Return the [x, y] coordinate for the center point of the cell that contains the specified text.  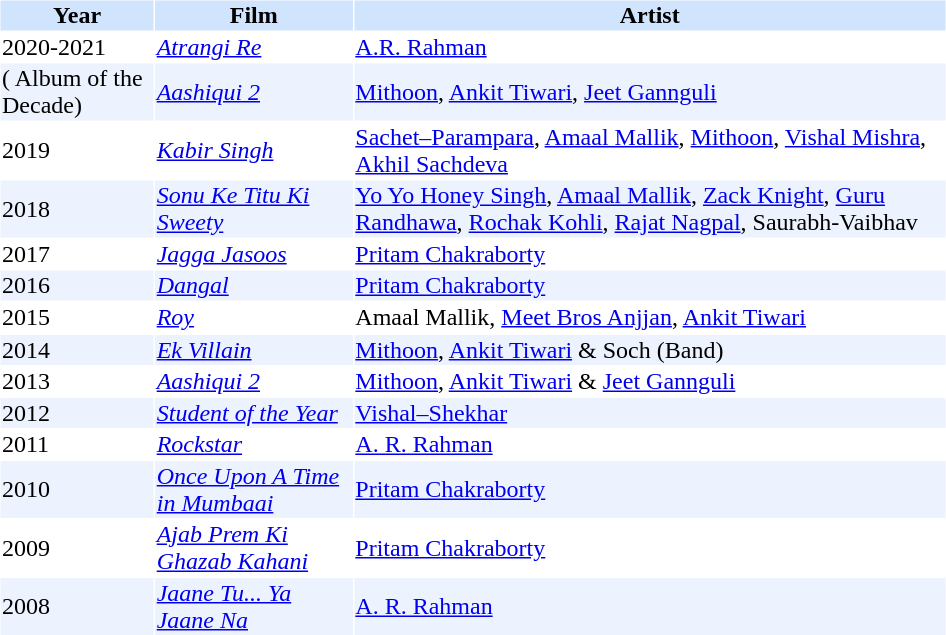
Ajab Prem Ki Ghazab Kahani [254, 548]
Once Upon A Time in Mumbaai [254, 490]
2020-2021 [76, 47]
Roy [254, 317]
Student of the Year [254, 413]
Mithoon, Ankit Tiwari & Jeet Gannguli [650, 381]
2015 [76, 317]
Atrangi Re [254, 47]
2008 [76, 606]
2009 [76, 548]
Dangal [254, 285]
Mithoon, Ankit Tiwari, Jeet Gannguli [650, 92]
Ek Villain [254, 350]
2019 [76, 150]
A.R. Rahman [650, 47]
2013 [76, 381]
Vishal–Shekhar [650, 413]
Sachet–Parampara, Amaal Mallik, Mithoon, Vishal Mishra, Akhil Sachdeva [650, 150]
2010 [76, 490]
Sonu Ke Titu Ki Sweety [254, 208]
Rockstar [254, 445]
2017 [76, 254]
Yo Yo Honey Singh, Amaal Mallik, Zack Knight, Guru Randhawa, Rochak Kohli, Rajat Nagpal, Saurabh-Vaibhav [650, 208]
2018 [76, 208]
( Album of the Decade) [76, 92]
Mithoon, Ankit Tiwari & Soch (Band) [650, 350]
Kabir Singh [254, 150]
2014 [76, 350]
Jaane Tu... Ya Jaane Na [254, 606]
Amaal Mallik, Meet Bros Anjjan, Ankit Tiwari [650, 317]
Film [254, 15]
2016 [76, 285]
Jagga Jasoos [254, 254]
2012 [76, 413]
Artist [650, 15]
Year [76, 15]
2011 [76, 445]
